Return [x, y] of the center of cell containing provided text 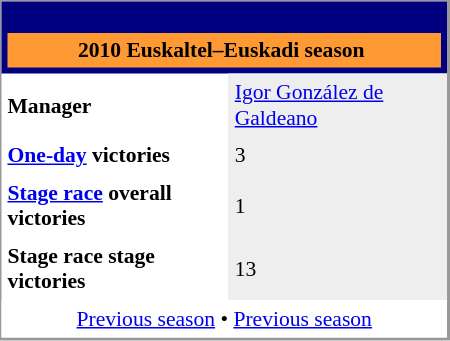
Igor González de Galdeano [338, 106]
One-day victories [116, 155]
Stage race overall victories [116, 206]
1 [338, 206]
Stage race stage victories [116, 268]
Previous season • Previous season [225, 319]
3 [338, 155]
13 [338, 268]
Manager [116, 106]
